Locate the cell with the specified text and output its (X, Y) center coordinate. 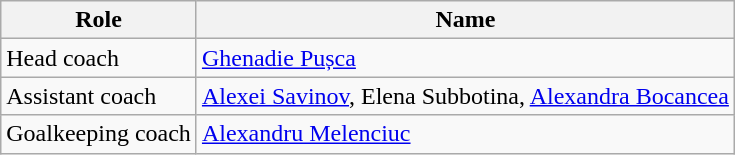
Head coach (99, 58)
Alexandru Melenciuc (465, 134)
Ghenadie Pușca (465, 58)
Role (99, 20)
Goalkeeping coach (99, 134)
Name (465, 20)
Assistant coach (99, 96)
Alexei Savinov, Elena Subbotina, Alexandra Bocancea (465, 96)
